Return (X, Y) of the center of cell containing provided text 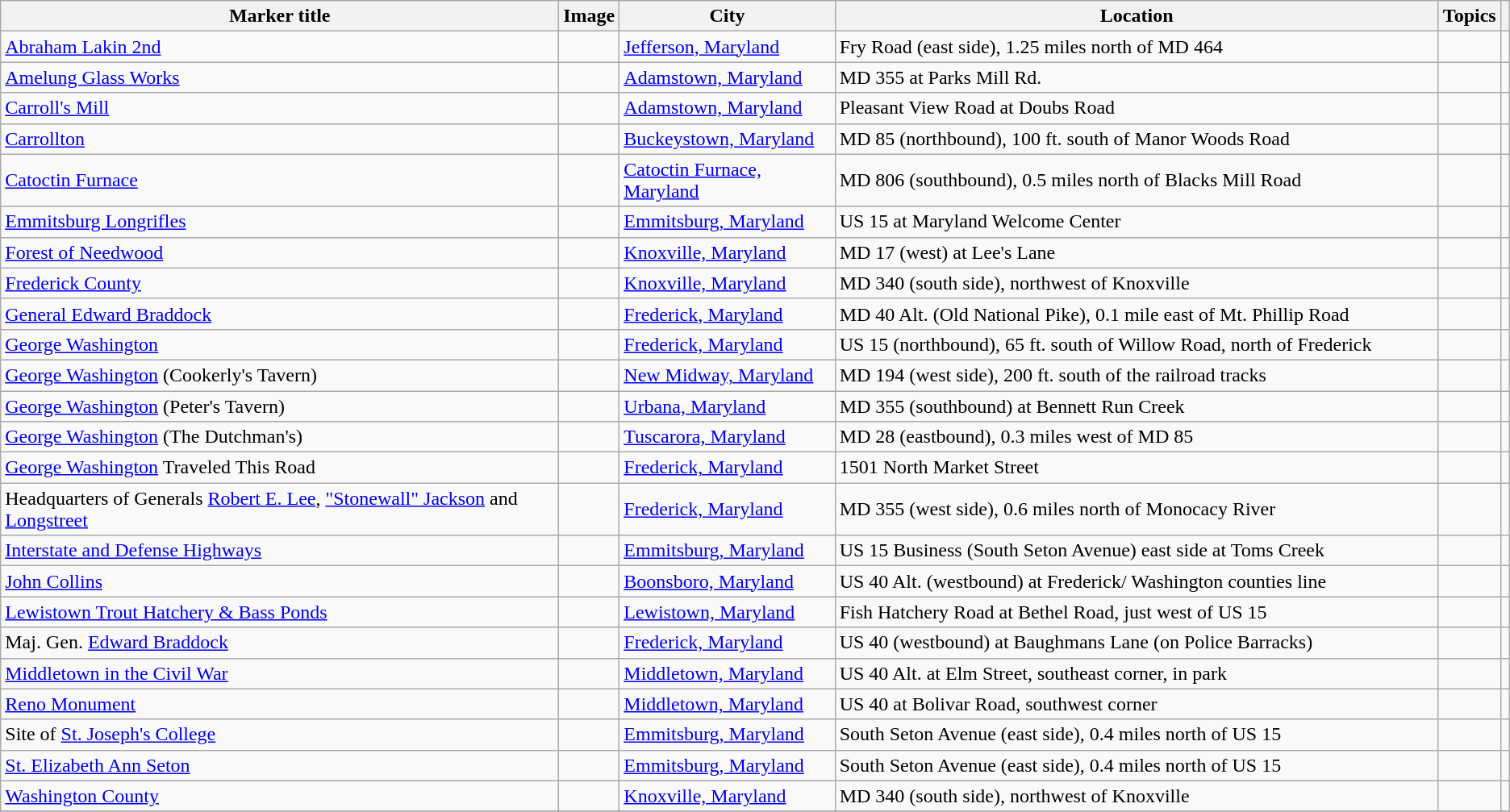
Catoctin Furnace (280, 181)
Jefferson, Maryland (728, 47)
City (728, 16)
Tuscarora, Maryland (728, 437)
Catoctin Furnace, Maryland (728, 181)
John Collins (280, 581)
MD 806 (southbound), 0.5 miles north of Blacks Mill Road (1137, 181)
MD 355 at Parks Mill Rd. (1137, 77)
US 40 Alt. (westbound) at Frederick/ Washington counties line (1137, 581)
Headquarters of Generals Robert E. Lee, "Stonewall" Jackson and Longstreet (280, 510)
Lewistown Trout Hatchery & Bass Ponds (280, 612)
George Washington (Cookerly's Tavern) (280, 375)
MD 28 (eastbound), 0.3 miles west of MD 85 (1137, 437)
Marker title (280, 16)
Fry Road (east side), 1.25 miles north of MD 464 (1137, 47)
Frederick County (280, 283)
MD 17 (west) at Lee's Lane (1137, 252)
Forest of Needwood (280, 252)
MD 85 (northbound), 100 ft. south of Manor Woods Road (1137, 139)
MD 355 (west side), 0.6 miles north of Monocacy River (1137, 510)
Pleasant View Road at Doubs Road (1137, 108)
St. Elizabeth Ann Seton (280, 765)
MD 194 (west side), 200 ft. south of the railroad tracks (1137, 375)
US 40 (westbound) at Baughmans Lane (on Police Barracks) (1137, 643)
New Midway, Maryland (728, 375)
US 15 at Maryland Welcome Center (1137, 222)
Reno Monument (280, 704)
Carrollton (280, 139)
George Washington (Peter's Tavern) (280, 406)
General Edward Braddock (280, 314)
Fish Hatchery Road at Bethel Road, just west of US 15 (1137, 612)
Buckeystown, Maryland (728, 139)
Abraham Lakin 2nd (280, 47)
Washington County (280, 796)
Image (589, 16)
George Washington (280, 344)
Middletown in the Civil War (280, 673)
Interstate and Defense Highways (280, 551)
Boonsboro, Maryland (728, 581)
George Washington (The Dutchman's) (280, 437)
US 40 Alt. at Elm Street, southeast corner, in park (1137, 673)
Site of St. Joseph's College (280, 735)
US 15 (northbound), 65 ft. south of Willow Road, north of Frederick (1137, 344)
Amelung Glass Works (280, 77)
Urbana, Maryland (728, 406)
Emmitsburg Longrifles (280, 222)
Maj. Gen. Edward Braddock (280, 643)
Topics (1470, 16)
1501 North Market Street (1137, 468)
US 40 at Bolivar Road, southwest corner (1137, 704)
Carroll's Mill (280, 108)
Location (1137, 16)
US 15 Business (South Seton Avenue) east side at Toms Creek (1137, 551)
Lewistown, Maryland (728, 612)
MD 40 Alt. (Old National Pike), 0.1 mile east of Mt. Phillip Road (1137, 314)
George Washington Traveled This Road (280, 468)
MD 355 (southbound) at Bennett Run Creek (1137, 406)
